For the text-containing cell, return its midpoint in (X, Y) coordinate format. 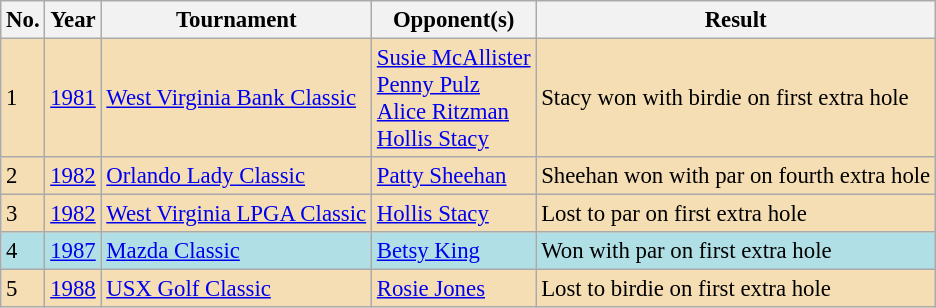
2 (23, 176)
1988 (73, 289)
Hollis Stacy (453, 214)
Rosie Jones (453, 289)
West Virginia LPGA Classic (236, 214)
Patty Sheehan (453, 176)
No. (23, 20)
Lost to birdie on first extra hole (736, 289)
4 (23, 251)
Opponent(s) (453, 20)
1987 (73, 251)
Stacy won with birdie on first extra hole (736, 98)
West Virginia Bank Classic (236, 98)
Won with par on first extra hole (736, 251)
Mazda Classic (236, 251)
Tournament (236, 20)
Sheehan won with par on fourth extra hole (736, 176)
1981 (73, 98)
Year (73, 20)
1 (23, 98)
5 (23, 289)
Orlando Lady Classic (236, 176)
Result (736, 20)
Lost to par on first extra hole (736, 214)
Susie McAllister Penny Pulz Alice Ritzman Hollis Stacy (453, 98)
3 (23, 214)
USX Golf Classic (236, 289)
Betsy King (453, 251)
